Detect which cell encompasses the target text, then output its (x, y) center coordinate. 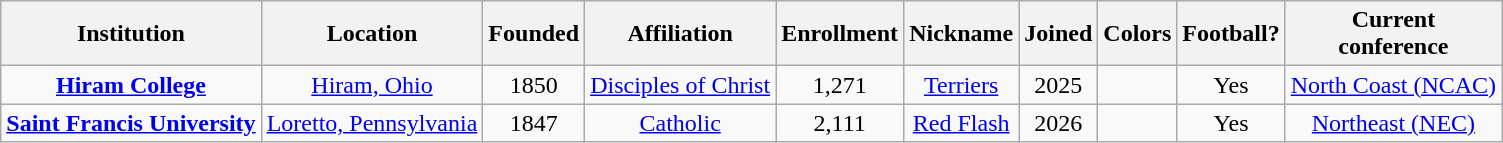
Northeast (NEC) (1393, 123)
Founded (534, 34)
Enrollment (840, 34)
Affiliation (680, 34)
Hiram, Ohio (372, 85)
2,111 (840, 123)
Disciples of Christ (680, 85)
Currentconference (1393, 34)
Institution (131, 34)
Football? (1231, 34)
Catholic (680, 123)
1,271 (840, 85)
Red Flash (962, 123)
2026 (1058, 123)
Loretto, Pennsylvania (372, 123)
2025 (1058, 85)
1850 (534, 85)
1847 (534, 123)
Terriers (962, 85)
Saint Francis University (131, 123)
Location (372, 34)
Nickname (962, 34)
North Coast (NCAC) (1393, 85)
Colors (1138, 34)
Joined (1058, 34)
Hiram College (131, 85)
